Determine the (x, y) coordinate at the center of the cell enclosing the given text.  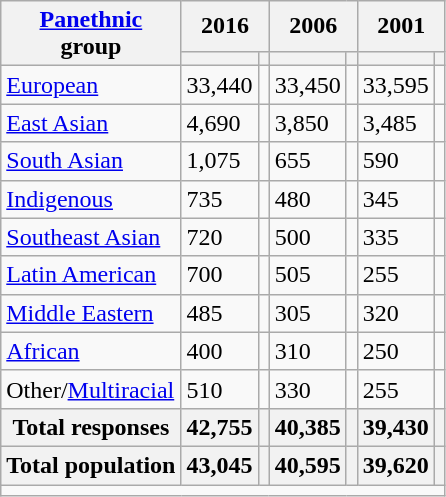
700 (220, 275)
505 (308, 275)
2006 (313, 26)
Indigenous (91, 199)
345 (396, 199)
Total population (91, 465)
40,595 (308, 465)
590 (396, 161)
305 (308, 313)
480 (308, 199)
Total responses (91, 427)
2001 (401, 26)
Latin American (91, 275)
1,075 (220, 161)
33,440 (220, 85)
735 (220, 199)
3,485 (396, 123)
East Asian (91, 123)
33,595 (396, 85)
510 (220, 389)
330 (308, 389)
40,385 (308, 427)
39,620 (396, 465)
2016 (225, 26)
Other/Multiracial (91, 389)
4,690 (220, 123)
39,430 (396, 427)
485 (220, 313)
250 (396, 351)
African (91, 351)
310 (308, 351)
42,755 (220, 427)
720 (220, 237)
500 (308, 237)
335 (396, 237)
43,045 (220, 465)
European (91, 85)
655 (308, 161)
3,850 (308, 123)
33,450 (308, 85)
Panethnicgroup (91, 34)
Middle Eastern (91, 313)
South Asian (91, 161)
400 (220, 351)
Southeast Asian (91, 237)
320 (396, 313)
